Output the [x, y] coordinate of the center of the cell containing the given text.  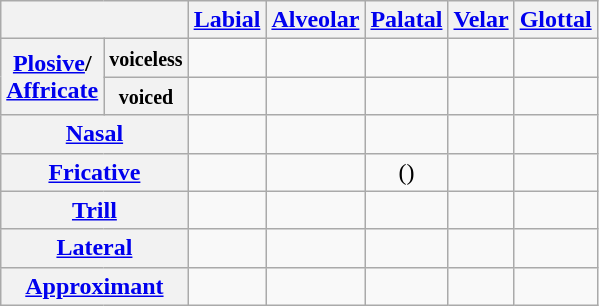
Glottal [556, 20]
voiceless [146, 58]
Alveolar [316, 20]
Labial [227, 20]
Lateral [94, 248]
Approximant [94, 286]
() [406, 172]
Nasal [94, 134]
Velar [481, 20]
Palatal [406, 20]
Fricative [94, 172]
voiced [146, 96]
Plosive/Affricate [52, 77]
Trill [94, 210]
